Pinpoint the cell where the given text exists, returning its (X, Y) midpoint coordinate. 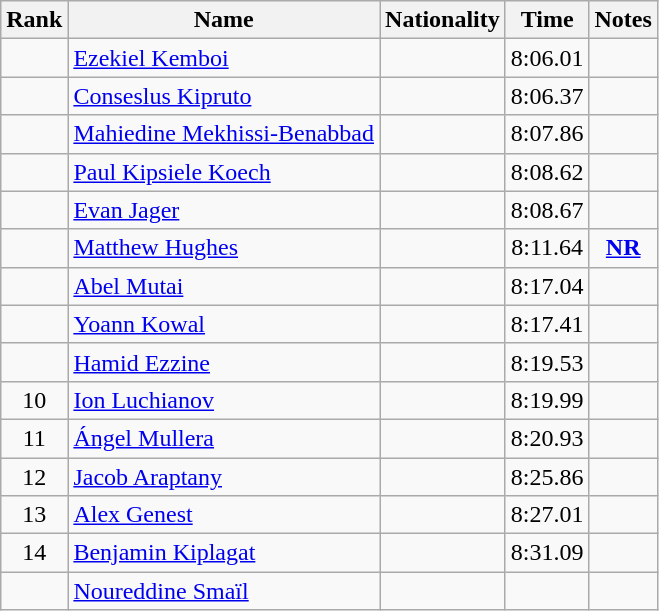
8:20.93 (547, 438)
8:08.67 (547, 210)
Notes (623, 20)
Matthew Hughes (224, 248)
8:27.01 (547, 515)
Abel Mutai (224, 286)
14 (34, 553)
10 (34, 400)
Jacob Araptany (224, 477)
8:17.41 (547, 324)
8:11.64 (547, 248)
8:19.53 (547, 362)
8:06.01 (547, 58)
Ion Luchianov (224, 400)
Paul Kipsiele Koech (224, 172)
NR (623, 248)
Ezekiel Kemboi (224, 58)
Name (224, 20)
12 (34, 477)
8:06.37 (547, 96)
Time (547, 20)
11 (34, 438)
8:17.04 (547, 286)
Ángel Mullera (224, 438)
Rank (34, 20)
8:31.09 (547, 553)
Conseslus Kipruto (224, 96)
Yoann Kowal (224, 324)
Noureddine Smaïl (224, 591)
Benjamin Kiplagat (224, 553)
Nationality (443, 20)
Evan Jager (224, 210)
8:25.86 (547, 477)
8:08.62 (547, 172)
Mahiedine Mekhissi-Benabbad (224, 134)
Hamid Ezzine (224, 362)
Alex Genest (224, 515)
8:07.86 (547, 134)
8:19.99 (547, 400)
13 (34, 515)
